Output the [X, Y] coordinate of the center of the cell containing the given text.  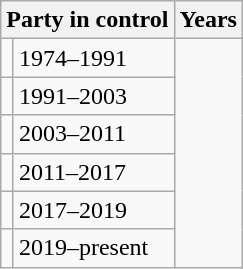
1974–1991 [94, 58]
1991–2003 [94, 96]
Party in control [88, 20]
Years [208, 20]
2011–2017 [94, 172]
2003–2011 [94, 134]
2019–present [94, 248]
2017–2019 [94, 210]
